Scan for the cell matching the given text and deliver its [x, y] coordinate at center. 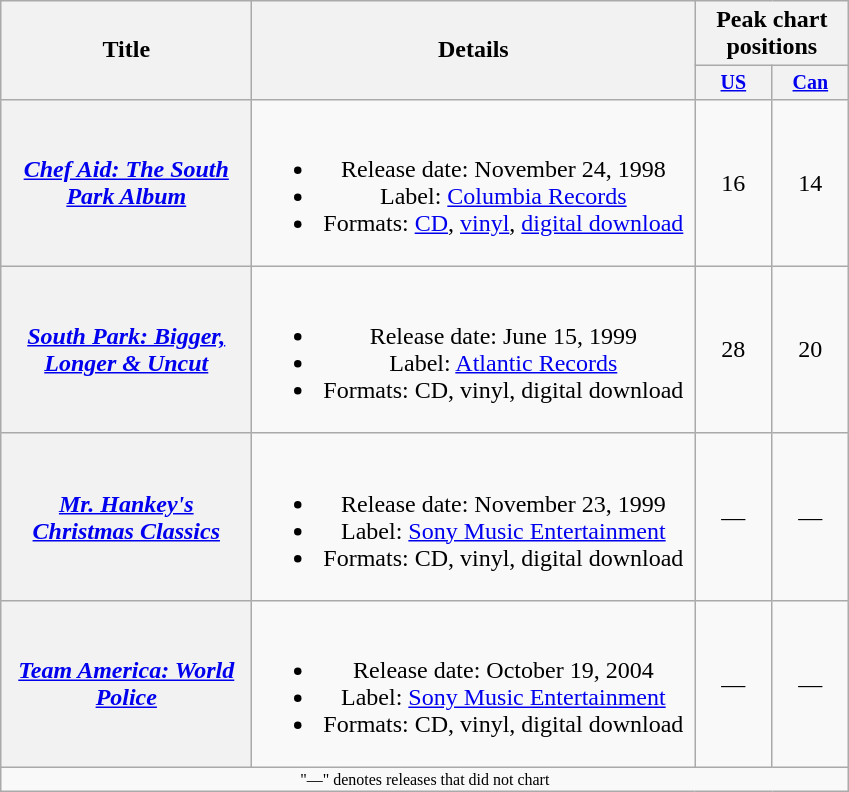
Release date: November 24, 1998Label: Columbia RecordsFormats: CD, vinyl, digital download [474, 182]
Peak chart positions [772, 34]
Release date: June 15, 1999Label: Atlantic RecordsFormats: CD, vinyl, digital download [474, 350]
South Park: Bigger, Longer & Uncut [126, 350]
Mr. Hankey's Christmas Classics [126, 516]
Team America: World Police [126, 684]
US [734, 82]
14 [810, 182]
28 [734, 350]
Release date: November 23, 1999Label: Sony Music EntertainmentFormats: CD, vinyl, digital download [474, 516]
Details [474, 50]
16 [734, 182]
"—" denotes releases that did not chart [425, 780]
20 [810, 350]
Can [810, 82]
Release date: October 19, 2004Label: Sony Music EntertainmentFormats: CD, vinyl, digital download [474, 684]
Chef Aid: The South Park Album [126, 182]
Title [126, 50]
